Return (X, Y) of the center of cell containing provided text 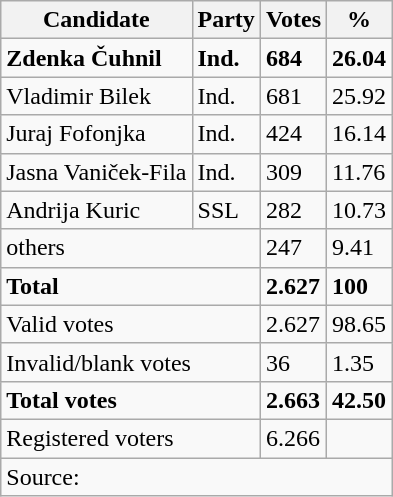
100 (360, 286)
1.35 (360, 362)
16.14 (360, 134)
309 (293, 172)
42.50 (360, 400)
9.41 (360, 248)
Total (131, 286)
424 (293, 134)
11.76 (360, 172)
SSL (226, 210)
Party (226, 20)
Vladimir Bilek (96, 96)
282 (293, 210)
6.266 (293, 438)
Registered voters (131, 438)
Valid votes (131, 324)
Votes (293, 20)
Total votes (131, 400)
26.04 (360, 58)
10.73 (360, 210)
Source: (196, 477)
Juraj Fofonjka (96, 134)
% (360, 20)
Jasna Vaniček-Fila (96, 172)
25.92 (360, 96)
36 (293, 362)
684 (293, 58)
2.663 (293, 400)
Zdenka Čuhnil (96, 58)
Candidate (96, 20)
others (131, 248)
Andrija Kuric (96, 210)
247 (293, 248)
681 (293, 96)
Invalid/blank votes (131, 362)
98.65 (360, 324)
